Determine the (X, Y) coordinate at the center of the cell enclosing the given text.  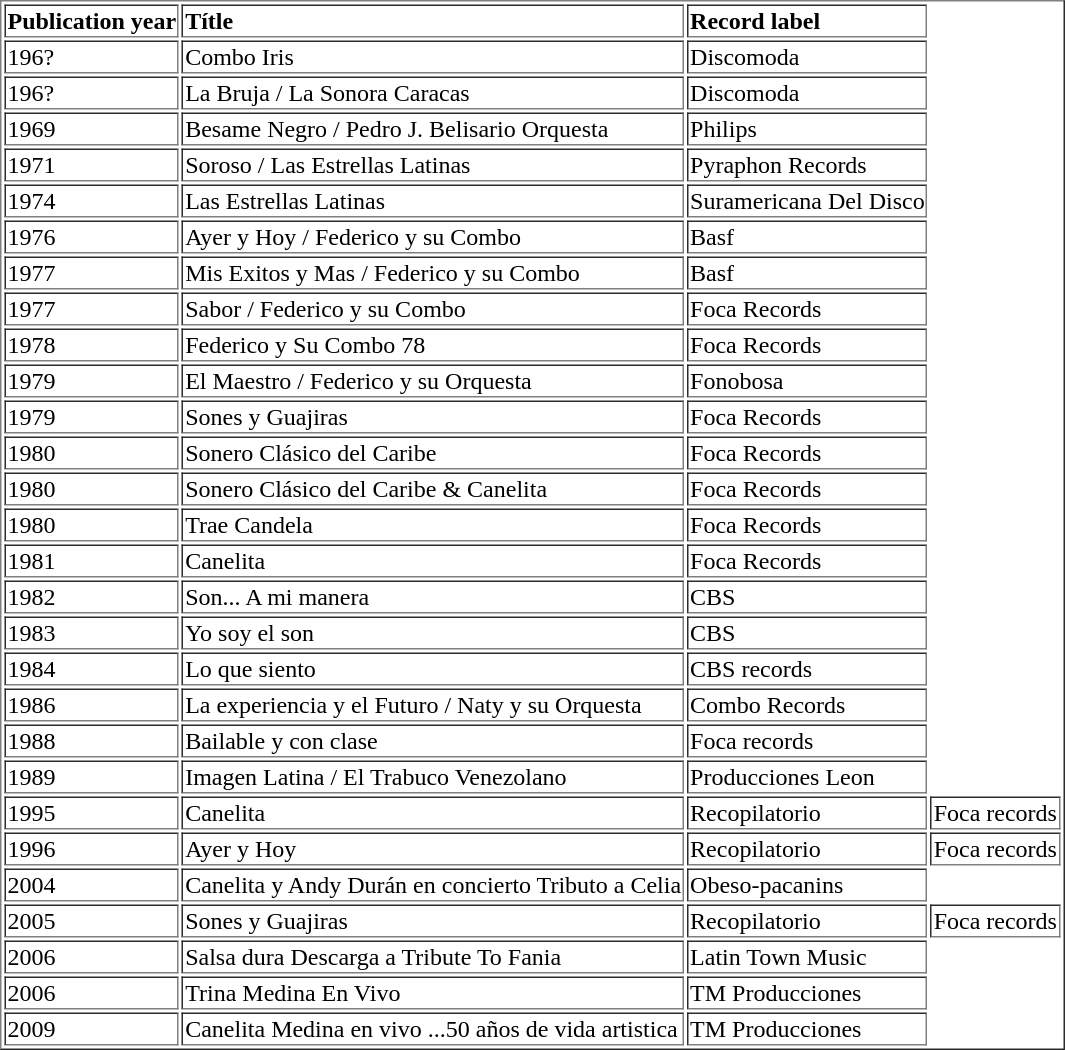
Trae Candela (433, 524)
1978 (92, 344)
1996 (92, 848)
Sonero Clásico del Caribe & Canelita (433, 488)
1984 (92, 668)
1981 (92, 560)
Obeso-pacanins (808, 884)
Ayer y Hoy / Federico y su Combo (433, 236)
Record label (808, 20)
La experiencia y el Futuro / Naty y su Orquesta (433, 704)
Ayer y Hoy (433, 848)
1989 (92, 776)
2004 (92, 884)
Imagen Latina / El Trabuco Venezolano (433, 776)
Son... A mi manera (433, 596)
Sonero Clásico del Caribe (433, 452)
Latin Town Music (808, 956)
Lo que siento (433, 668)
1995 (92, 812)
Soroso / Las Estrellas Latinas (433, 164)
Producciones Leon (808, 776)
1969 (92, 128)
1983 (92, 632)
Suramericana Del Disco (808, 200)
2009 (92, 1028)
Yo soy el son (433, 632)
Publication year (92, 20)
Sabor / Federico y su Combo (433, 308)
Philips (808, 128)
Salsa dura Descarga a Tribute To Fania (433, 956)
Pyraphon Records (808, 164)
1986 (92, 704)
Trina Medina En Vivo (433, 992)
Canelita y Andy Durán en concierto Tributo a Celia (433, 884)
Las Estrellas Latinas (433, 200)
Combo Records (808, 704)
1976 (92, 236)
1971 (92, 164)
El Maestro / Federico y su Orquesta (433, 380)
Títle (433, 20)
1982 (92, 596)
2005 (92, 920)
Fonobosa (808, 380)
Federico y Su Combo 78 (433, 344)
Besame Negro / Pedro J. Belisario Orquesta (433, 128)
1974 (92, 200)
Canelita Medina en vivo ...50 años de vida artistica (433, 1028)
La Bruja / La Sonora Caracas (433, 92)
1988 (92, 740)
Mis Exitos y Mas / Federico y su Combo (433, 272)
Combo Iris (433, 56)
Bailable y con clase (433, 740)
CBS records (808, 668)
